Find where the given text appears and provide that cell's center as (X, Y) coordinate. 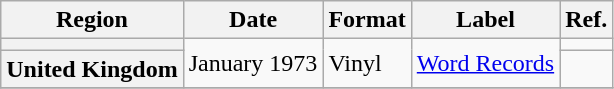
United Kingdom (92, 69)
January 1973 (253, 64)
Ref. (586, 20)
Format (367, 20)
Vinyl (367, 64)
Word Records (485, 64)
Region (92, 20)
Label (485, 20)
Date (253, 20)
